Identify which cell holds the provided text, then report its (X, Y) central coordinate. 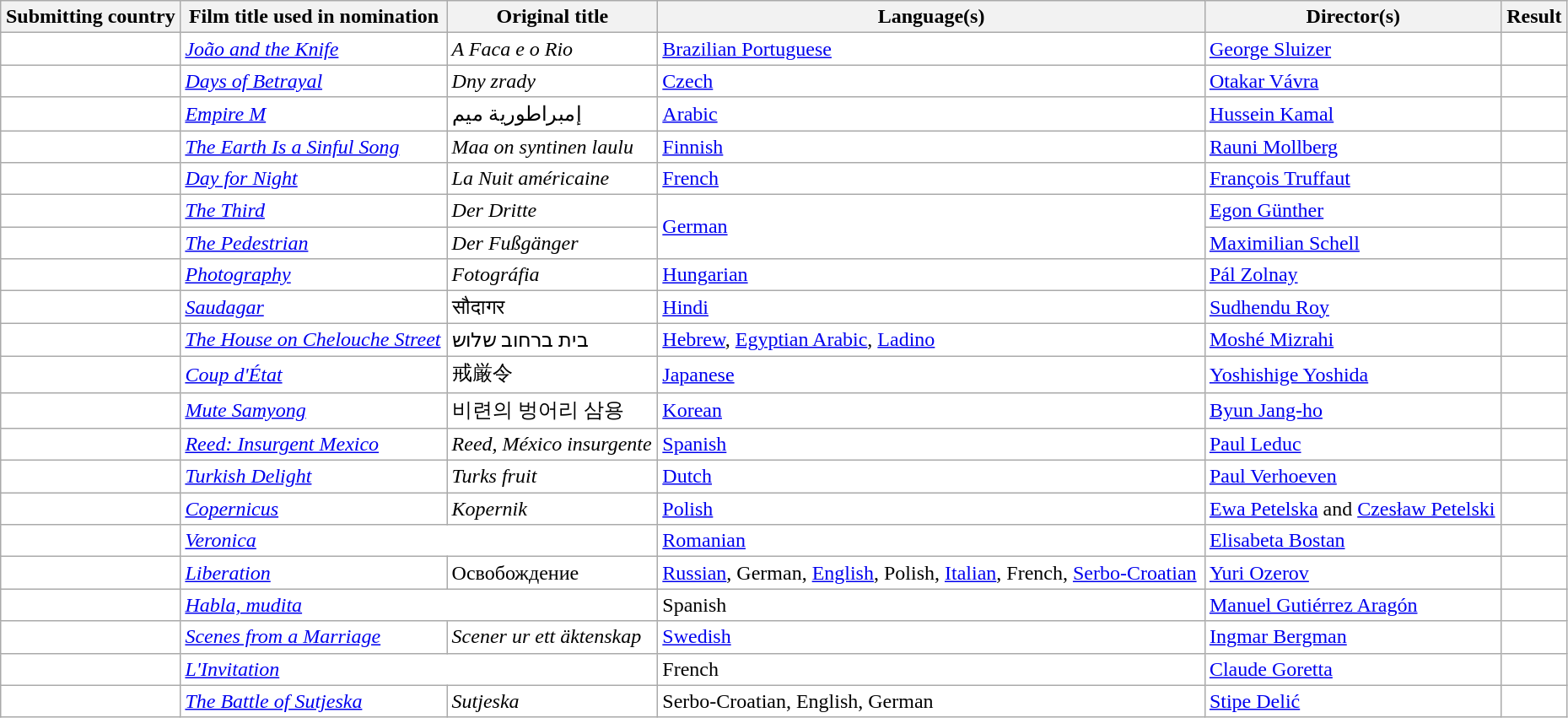
Reed, México insurgente (552, 445)
Mute Samyong (314, 410)
Finnish (931, 146)
A Faca e o Rio (552, 49)
Yuri Ozerov (1353, 573)
Освобождение (552, 573)
Saudagar (314, 307)
Czech (931, 81)
戒厳令 (552, 375)
Hungarian (931, 275)
Paul Leduc (1353, 445)
The Third (314, 211)
Brazilian Portuguese (931, 49)
Days of Betrayal (314, 81)
João and the Knife (314, 49)
Scenes from a Marriage (314, 637)
Romanian (931, 541)
Hindi (931, 307)
Kopernik (552, 509)
सौदागर (552, 307)
Hussein Kamal (1353, 114)
George Sluizer (1353, 49)
Film title used in nomination (314, 17)
The House on Chelouche Street (314, 340)
비련의 벙어리 삼용 (552, 410)
Day for Night (314, 179)
Result (1533, 17)
L'Invitation (419, 669)
Sudhendu Roy (1353, 307)
Claude Goretta (1353, 669)
Ingmar Bergman (1353, 637)
Otakar Vávra (1353, 81)
Japanese (931, 375)
Moshé Mizrahi (1353, 340)
Hebrew, Egyptian Arabic, Ladino (931, 340)
Turkish Delight (314, 477)
إمبراطورية ميم (552, 114)
Swedish (931, 637)
Pál Zolnay (1353, 275)
Liberation (314, 573)
Der Dritte (552, 211)
German (931, 227)
The Earth Is a Sinful Song (314, 146)
Sutjeska (552, 701)
Paul Verhoeven (1353, 477)
בית ברחוב שלוש (552, 340)
Elisabeta Bostan (1353, 541)
Manuel Gutiérrez Aragón (1353, 605)
Ewa Petelska and Czesław Petelski (1353, 509)
Serbo-Croatian, English, German (931, 701)
Yoshishige Yoshida (1353, 375)
Reed: Insurgent Mexico (314, 445)
Fotográfia (552, 275)
Dny zrady (552, 81)
Veronica (419, 541)
François Truffaut (1353, 179)
Turks fruit (552, 477)
The Pedestrian (314, 243)
Coup d'État (314, 375)
The Battle of Sutjeska (314, 701)
Dutch (931, 477)
Scener ur ett äktenskap (552, 637)
Korean (931, 410)
Arabic (931, 114)
Egon Günther (1353, 211)
Der Fußgänger (552, 243)
Stipe Delić (1353, 701)
Submitting country (91, 17)
Byun Jang-ho (1353, 410)
Empire M (314, 114)
Director(s) (1353, 17)
Original title (552, 17)
La Nuit américaine (552, 179)
Maximilian Schell (1353, 243)
Copernicus (314, 509)
Polish (931, 509)
Habla, mudita (419, 605)
Rauni Mollberg (1353, 146)
Maa on syntinen laulu (552, 146)
Language(s) (931, 17)
Russian, German, English, Polish, Italian, French, Serbo-Croatian (931, 573)
Photography (314, 275)
